Locate the cell with the specified text and output its [x, y] center coordinate. 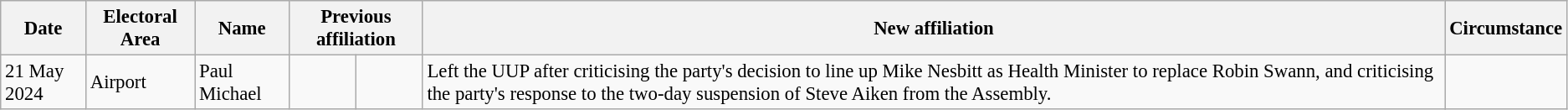
New affiliation [934, 29]
Airport [140, 82]
Paul Michael [243, 82]
Electoral Area [140, 29]
Date [44, 29]
21 May 2024 [44, 82]
Previous affiliation [356, 29]
Name [243, 29]
Circumstance [1506, 29]
